Locate the cell with the specified text and output its (X, Y) center coordinate. 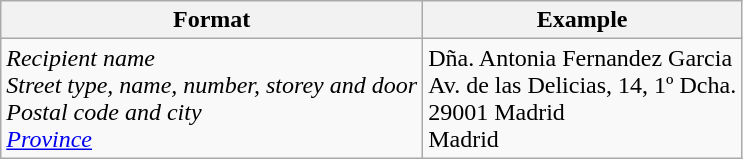
Recipient name Street type, name, number, storey and door Postal code and cityProvince (212, 98)
Dña. Antonia Fernandez Garcia Av. de las Delicias, 14, 1º Dcha. 29001 Madrid Madrid (582, 98)
Format (212, 20)
Example (582, 20)
